Output the [x, y] coordinate of the center of the cell containing the given text.  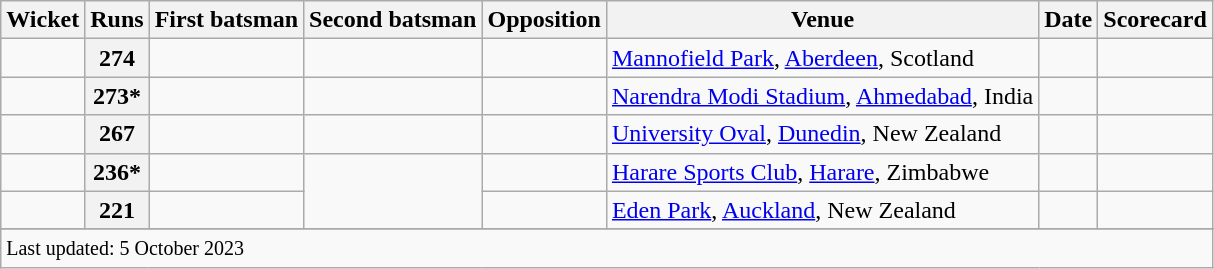
University Oval, Dunedin, New Zealand [822, 134]
Opposition [544, 20]
267 [117, 134]
Narendra Modi Stadium, Ahmedabad, India [822, 96]
Last updated: 5 October 2023 [607, 248]
Venue [822, 20]
First batsman [226, 20]
Date [1068, 20]
274 [117, 58]
236* [117, 172]
Mannofield Park, Aberdeen, Scotland [822, 58]
273* [117, 96]
Harare Sports Club, Harare, Zimbabwe [822, 172]
Scorecard [1156, 20]
Eden Park, Auckland, New Zealand [822, 210]
Runs [117, 20]
Wicket [43, 20]
Second batsman [393, 20]
221 [117, 210]
